Scan for the cell matching the given text and deliver its (x, y) coordinate at center. 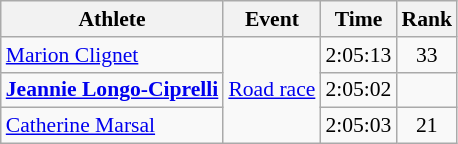
33 (426, 55)
Time (358, 19)
21 (426, 126)
Road race (272, 90)
Marion Clignet (112, 55)
2:05:02 (358, 90)
Rank (426, 19)
Athlete (112, 19)
Event (272, 19)
Jeannie Longo-Ciprelli (112, 90)
2:05:13 (358, 55)
Catherine Marsal (112, 126)
2:05:03 (358, 126)
